Provide the (X, Y) coordinate of the cell's center where the given text is located.  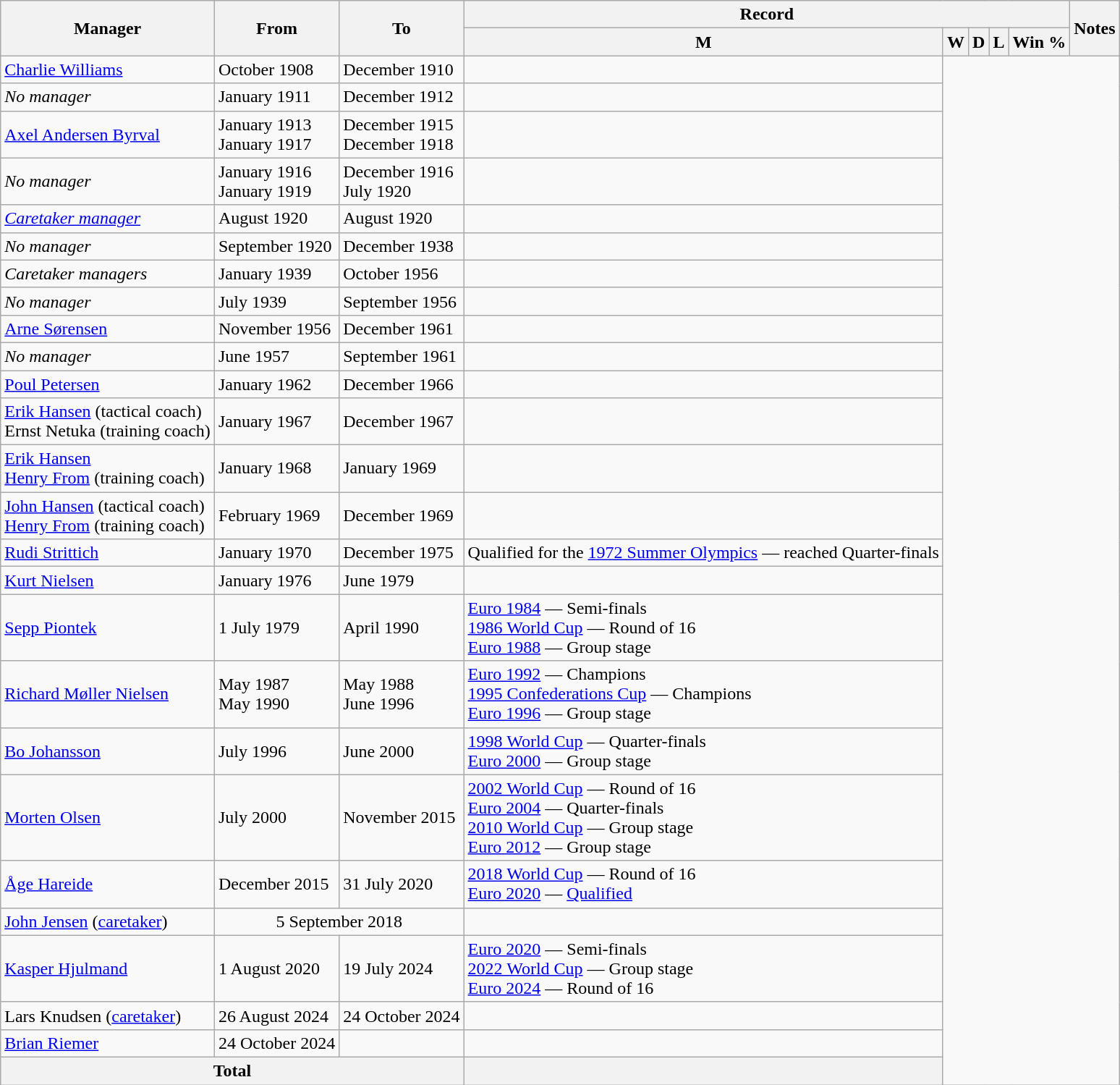
September 1956 (402, 301)
26 August 2024 (276, 1016)
October 1908 (276, 69)
April 1990 (402, 628)
5 September 2018 (339, 921)
Euro 2020 — Semi-finals2022 World Cup — Group stageEuro 2024 — Round of 16 (703, 968)
December 1910 (402, 69)
January 1970 (276, 553)
December 1967 (402, 421)
Notes (1095, 28)
December 1969 (402, 515)
July 1996 (276, 751)
Total (232, 1071)
From (276, 28)
Arne Sørensen (108, 329)
January 1962 (276, 384)
December 1912 (402, 97)
January 1939 (276, 274)
Charlie Williams (108, 69)
Euro 1992 — Champions 1995 Confederations Cup — ChampionsEuro 1996 — Group stage (703, 694)
December 2015 (276, 885)
December 1916July 1920 (402, 181)
May 1987May 1990 (276, 694)
Euro 1984 — Semi-finals1986 World Cup — Round of 16Euro 1988 — Group stage (703, 628)
Qualified for the 1972 Summer Olympics — reached Quarter-finals (703, 553)
1998 World Cup — Quarter-finalsEuro 2000 — Group stage (703, 751)
2018 World Cup — Round of 16Euro 2020 — Qualified (703, 885)
2002 World Cup — Round of 16Euro 2004 — Quarter-finals2010 World Cup — Group stageEuro 2012 — Group stage (703, 818)
September 1961 (402, 356)
Axel Andersen Byrval (108, 135)
December 1915December 1918 (402, 135)
January 1967 (276, 421)
Kurt Nielsen (108, 581)
Lars Knudsen (caretaker) (108, 1016)
L (998, 42)
Sepp Piontek (108, 628)
Record (767, 14)
December 1966 (402, 384)
January 1916January 1919 (276, 181)
Kasper Hjulmand (108, 968)
May 1988June 1996 (402, 694)
John Jensen (caretaker) (108, 921)
September 1920 (276, 246)
June 1979 (402, 581)
19 July 2024 (402, 968)
June 1957 (276, 356)
Manager (108, 28)
Erik Hansen (tactical coach) Ernst Netuka (training coach) (108, 421)
Bo Johansson (108, 751)
December 1961 (402, 329)
Erik Hansen Henry From (training coach) (108, 469)
1 August 2020 (276, 968)
Poul Petersen (108, 384)
October 1956 (402, 274)
November 2015 (402, 818)
Morten Olsen (108, 818)
January 1913January 1917 (276, 135)
M (703, 42)
January 1968 (276, 469)
January 1976 (276, 581)
December 1938 (402, 246)
January 1911 (276, 97)
1 July 1979 (276, 628)
31 July 2020 (402, 885)
February 1969 (276, 515)
W (955, 42)
November 1956 (276, 329)
June 2000 (402, 751)
December 1975 (402, 553)
July 1939 (276, 301)
Brian Riemer (108, 1043)
To (402, 28)
Richard Møller Nielsen (108, 694)
Rudi Strittich (108, 553)
July 2000 (276, 818)
Win % (1039, 42)
John Hansen (tactical coach) Henry From (training coach) (108, 515)
January 1969 (402, 469)
Caretaker managers (108, 274)
Åge Hareide (108, 885)
D (979, 42)
Caretaker manager (108, 219)
